Capture the cell that displays the provided text and extract its [X, Y] central coordinate. 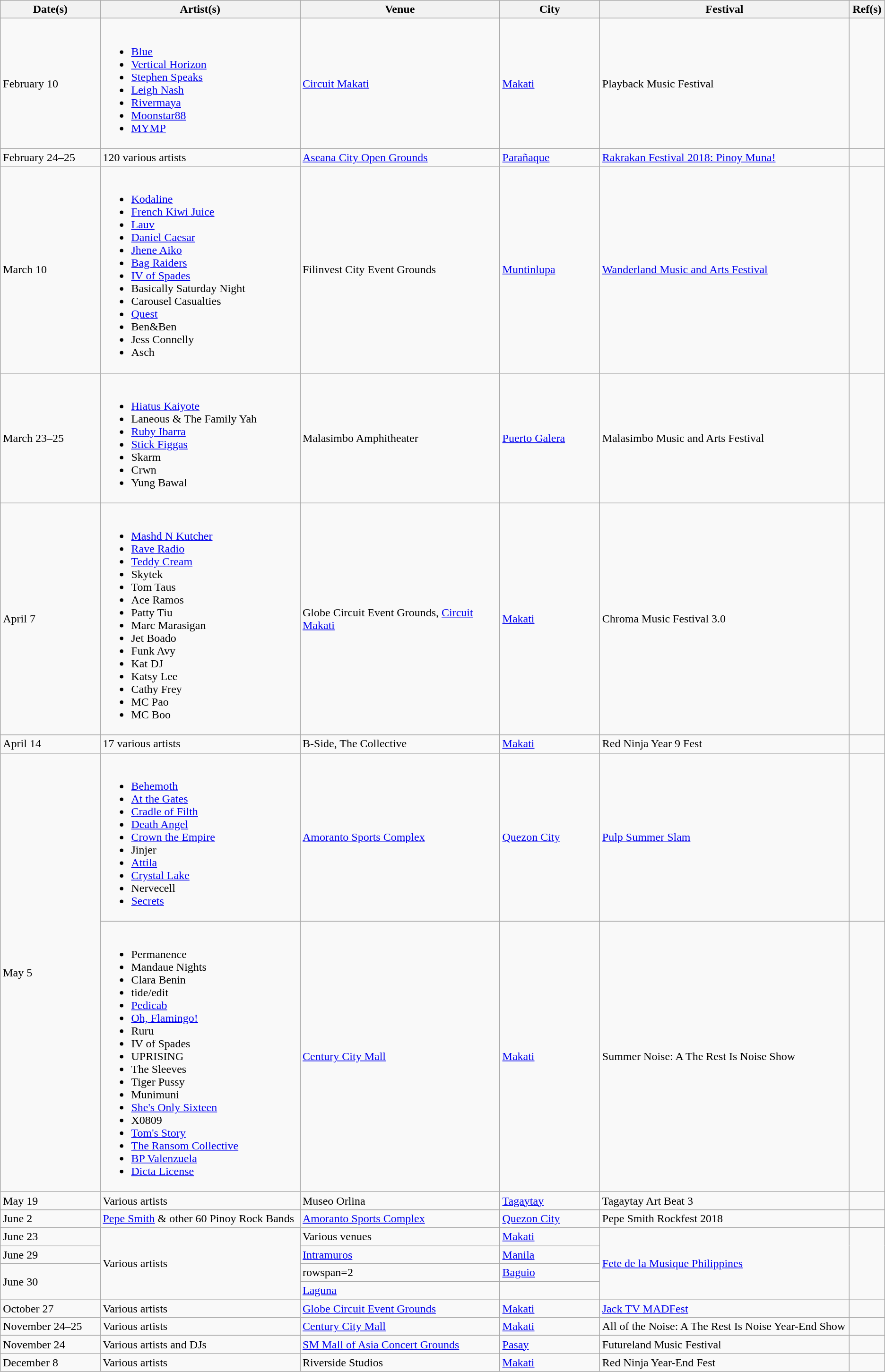
Summer Noise: A The Rest Is Noise Show [724, 1056]
Mashd N KutcherRave RadioTeddy CreamSkytekTom TausAce RamosPatty TiuMarc MarasiganJet BoadoFunk AvyKat DJKatsy LeeCathy FreyMC PaoMC Boo [200, 619]
Red Ninja Year 9 Fest [724, 744]
rowspan=2 [400, 1273]
May 19 [50, 1200]
Fete de la Musique Philippines [724, 1263]
Globe Circuit Event Grounds, Circuit Makati [400, 619]
Intramuros [400, 1255]
Hiatus KaiyoteLaneous & The Family YahRuby IbarraStick FiggasSkarmCrwnYung Bawal [200, 438]
Pepe Smith Rockfest 2018 [724, 1218]
Chroma Music Festival 3.0 [724, 619]
BehemothAt the GatesCradle of FilthDeath AngelCrown the EmpireJinjerAttilaCrystal LakeNervecellSecrets [200, 837]
KodalineFrench Kiwi JuiceLauvDaniel CaesarJhene AikoBag RaidersIV of SpadesBasically Saturday NightCarousel CasualtiesQuestBen&BenJess ConnellyAsch [200, 269]
B-Side, The Collective [400, 744]
Circuit Makati [400, 83]
March 23–25 [50, 438]
City [549, 9]
March 10 [50, 269]
June 23 [50, 1236]
Date(s) [50, 9]
Muntinlupa [549, 269]
17 various artists [200, 744]
Venue [400, 9]
Puerto Galera [549, 438]
June 30 [50, 1282]
BlueVertical HorizonStephen SpeaksLeigh NashRivermayaMoonstar88MYMP [200, 83]
Manila [549, 1255]
Red Ninja Year-End Fest [724, 1363]
Pasay [549, 1345]
Festival [724, 9]
Malasimbo Music and Arts Festival [724, 438]
Tagaytay Art Beat 3 [724, 1200]
Tagaytay [549, 1200]
Jack TV MADFest [724, 1309]
Futureland Music Festival [724, 1345]
February 10 [50, 83]
Wanderland Music and Arts Festival [724, 269]
February 24–25 [50, 157]
November 24–25 [50, 1327]
Riverside Studios [400, 1363]
Malasimbo Amphitheater [400, 438]
SM Mall of Asia Concert Grounds [400, 1345]
April 7 [50, 619]
April 14 [50, 744]
Various venues [400, 1236]
Baguio [549, 1273]
Ref(s) [867, 9]
October 27 [50, 1309]
All of the Noise: A The Rest Is Noise Year-End Show [724, 1327]
November 24 [50, 1345]
Museo Orlina [400, 1200]
Globe Circuit Event Grounds [400, 1309]
June 29 [50, 1255]
Playback Music Festival [724, 83]
Aseana City Open Grounds [400, 157]
Pulp Summer Slam [724, 837]
120 various artists [200, 157]
Laguna [400, 1291]
June 2 [50, 1218]
December 8 [50, 1363]
Artist(s) [200, 9]
Parañaque [549, 157]
Filinvest City Event Grounds [400, 269]
Pepe Smith & other 60 Pinoy Rock Bands [200, 1218]
Various artists and DJs [200, 1345]
Rakrakan Festival 2018: Pinoy Muna! [724, 157]
May 5 [50, 972]
